Identify which cell holds the provided text, then report its (x, y) central coordinate. 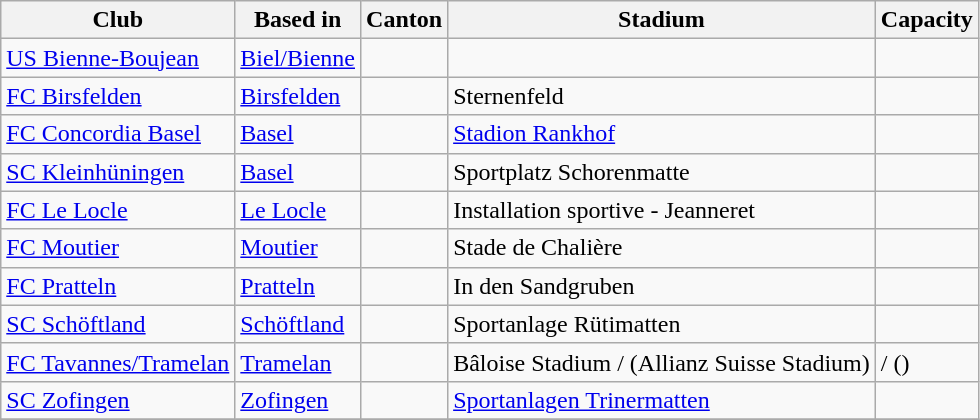
Club (118, 20)
SC Schöftland (118, 324)
/ () (926, 362)
US Bienne-Boujean (118, 58)
FC Concordia Basel (118, 134)
Birsfelden (298, 96)
FC Moutier (118, 248)
FC Pratteln (118, 286)
Schöftland (298, 324)
Zofingen (298, 400)
SC Kleinhüningen (118, 172)
Bâloise Stadium / (Allianz Suisse Stadium) (662, 362)
Sportanlage Rütimatten (662, 324)
Canton (404, 20)
Biel/Bienne (298, 58)
Pratteln (298, 286)
In den Sandgruben (662, 286)
FC Birsfelden (118, 96)
Installation sportive - Jeanneret (662, 210)
Capacity (926, 20)
Stade de Chalière (662, 248)
FC Le Locle (118, 210)
Stadium (662, 20)
Moutier (298, 248)
Stadion Rankhof (662, 134)
Based in (298, 20)
Le Locle (298, 210)
Sportplatz Schorenmatte (662, 172)
Sternenfeld (662, 96)
FC Tavannes/Tramelan (118, 362)
SC Zofingen (118, 400)
Sportanlagen Trinermatten (662, 400)
Tramelan (298, 362)
